Detect which cell encompasses the target text, then output its (x, y) center coordinate. 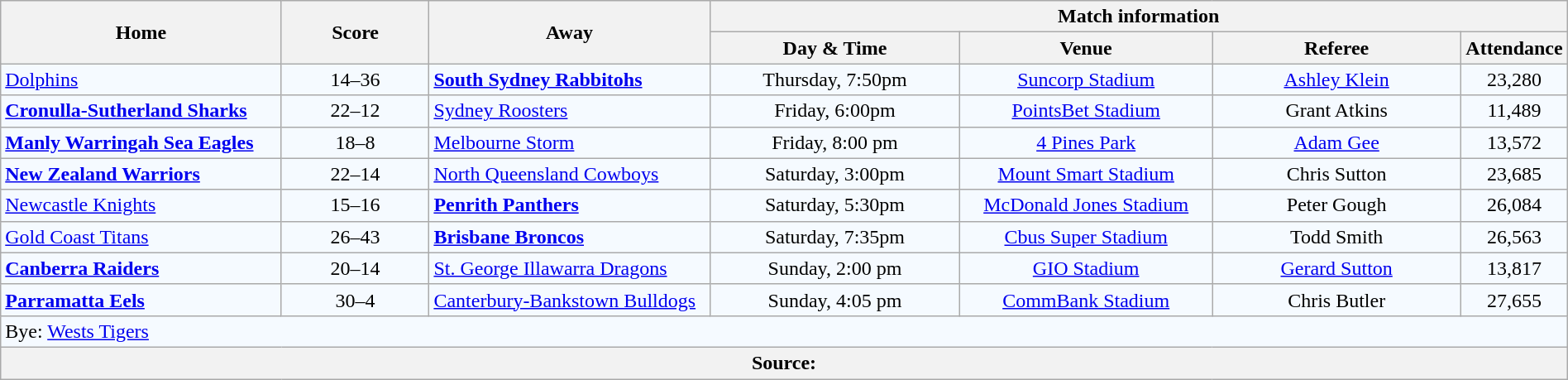
18–8 (356, 142)
Sydney Roosters (569, 111)
13,572 (1514, 142)
Cbus Super Stadium (1087, 237)
Dolphins (141, 79)
22–14 (356, 174)
22–12 (356, 111)
Day & Time (835, 48)
27,655 (1514, 300)
Parramatta Eels (141, 300)
Mount Smart Stadium (1087, 174)
Canterbury-Bankstown Bulldogs (569, 300)
Away (569, 32)
Ashley Klein (1336, 79)
26,084 (1514, 205)
26–43 (356, 237)
26,563 (1514, 237)
Saturday, 5:30pm (835, 205)
13,817 (1514, 268)
Source: (784, 363)
North Queensland Cowboys (569, 174)
Saturday, 7:35pm (835, 237)
Todd Smith (1336, 237)
Chris Sutton (1336, 174)
Bye: Wests Tigers (784, 331)
20–14 (356, 268)
Suncorp Stadium (1087, 79)
CommBank Stadium (1087, 300)
Brisbane Broncos (569, 237)
Friday, 8:00 pm (835, 142)
Sunday, 2:00 pm (835, 268)
11,489 (1514, 111)
Referee (1336, 48)
4 Pines Park (1087, 142)
Saturday, 3:00pm (835, 174)
Match information (1138, 17)
Friday, 6:00pm (835, 111)
23,280 (1514, 79)
Home (141, 32)
Peter Gough (1336, 205)
Penrith Panthers (569, 205)
New Zealand Warriors (141, 174)
Newcastle Knights (141, 205)
30–4 (356, 300)
Sunday, 4:05 pm (835, 300)
Manly Warringah Sea Eagles (141, 142)
Attendance (1514, 48)
Grant Atkins (1336, 111)
Canberra Raiders (141, 268)
South Sydney Rabbitohs (569, 79)
GIO Stadium (1087, 268)
Chris Butler (1336, 300)
Venue (1087, 48)
Score (356, 32)
15–16 (356, 205)
PointsBet Stadium (1087, 111)
Thursday, 7:50pm (835, 79)
Gerard Sutton (1336, 268)
Gold Coast Titans (141, 237)
St. George Illawarra Dragons (569, 268)
Melbourne Storm (569, 142)
Cronulla-Sutherland Sharks (141, 111)
Adam Gee (1336, 142)
14–36 (356, 79)
23,685 (1514, 174)
McDonald Jones Stadium (1087, 205)
